Locate the cell with the specified text and output its (X, Y) center coordinate. 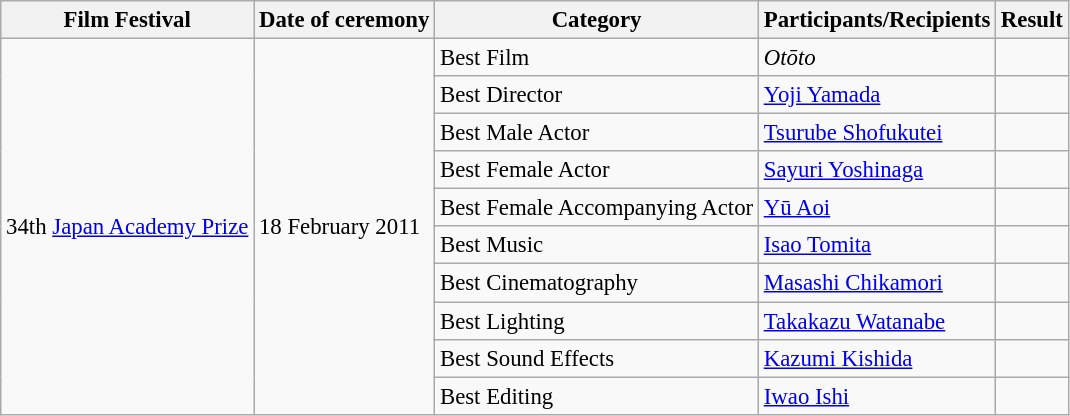
Best Female Actor (597, 170)
Film Festival (128, 20)
Yoji Yamada (876, 95)
Best Film (597, 58)
Best Female Accompanying Actor (597, 208)
Isao Tomita (876, 245)
Best Sound Effects (597, 358)
Iwao Ishi (876, 396)
Otōto (876, 58)
Participants/Recipients (876, 20)
Sayuri Yoshinaga (876, 170)
Takakazu Watanabe (876, 321)
18 February 2011 (344, 227)
34th Japan Academy Prize (128, 227)
Result (1032, 20)
Best Editing (597, 396)
Best Lighting (597, 321)
Date of ceremony (344, 20)
Category (597, 20)
Best Director (597, 95)
Yū Aoi (876, 208)
Tsurube Shofukutei (876, 133)
Best Male Actor (597, 133)
Masashi Chikamori (876, 283)
Kazumi Kishida (876, 358)
Best Cinematography (597, 283)
Best Music (597, 245)
